Scan for the cell matching the given text and deliver its [X, Y] coordinate at center. 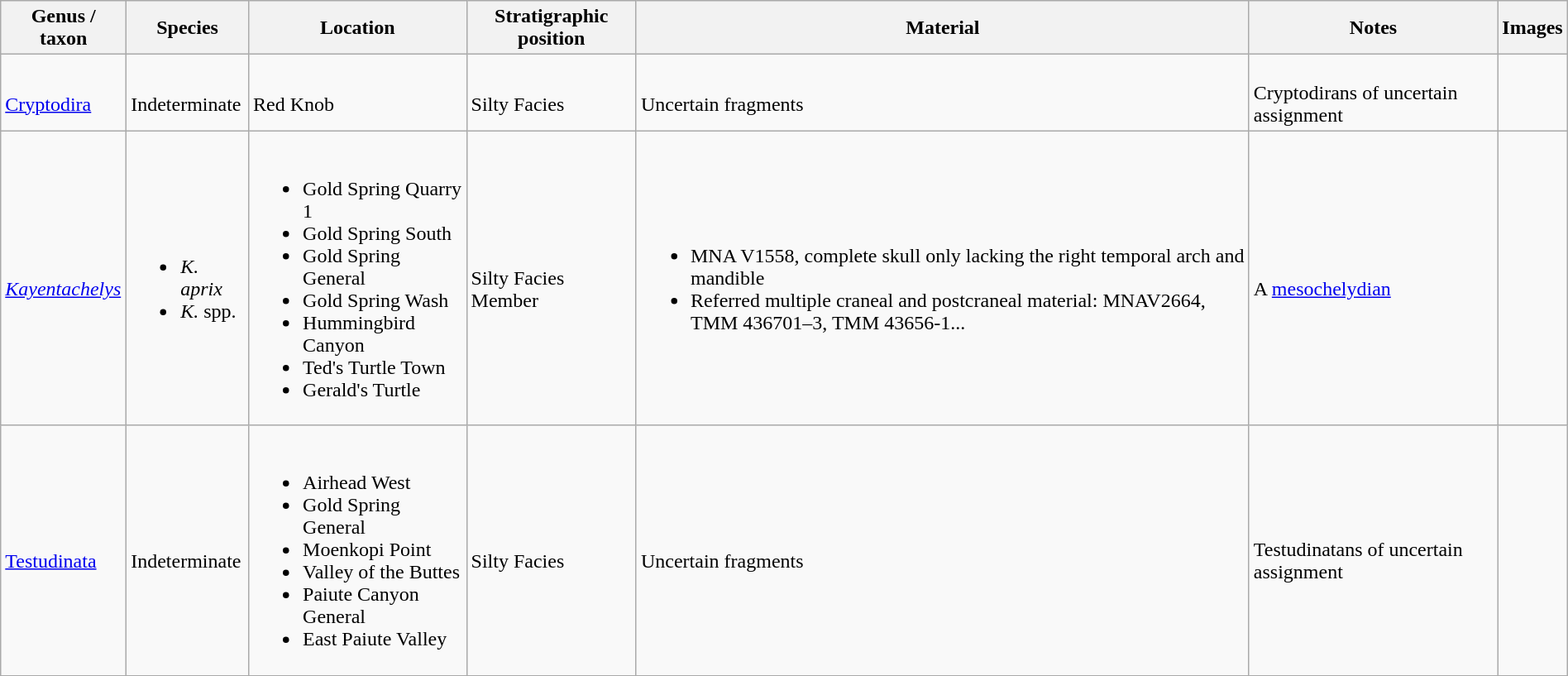
Testudinatans of uncertain assignment [1373, 550]
Species [188, 28]
Gold Spring Quarry 1Gold Spring SouthGold Spring GeneralGold Spring WashHummingbird CanyonTed's Turtle TownGerald's Turtle [358, 278]
Cryptodira [64, 93]
Cryptodirans of uncertain assignment [1373, 93]
Red Knob [358, 93]
Stratigraphic position [551, 28]
Notes [1373, 28]
Testudinata [64, 550]
Material [943, 28]
A mesochelydian [1373, 278]
Silty Facies Member [551, 278]
Genus / taxon [64, 28]
K. aprixK. spp. [188, 278]
Location [358, 28]
Images [1532, 28]
Airhead WestGold Spring GeneralMoenkopi PointValley of the ButtesPaiute Canyon GeneralEast Paiute Valley [358, 550]
Kayentachelys [64, 278]
